Determine the [X, Y] coordinate at the center of the cell enclosing the given text.  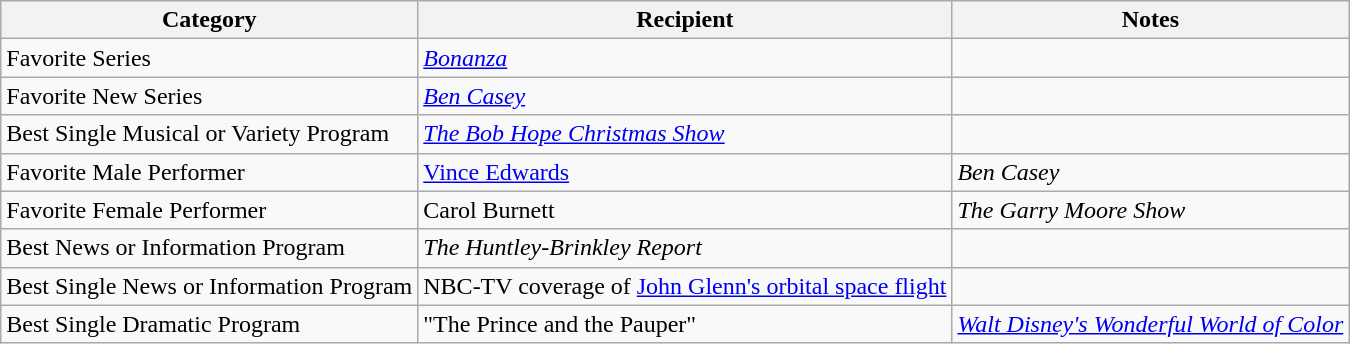
Best Single News or Information Program [210, 286]
Vince Edwards [685, 172]
Bonanza [685, 58]
Best Single Dramatic Program [210, 324]
The Bob Hope Christmas Show [685, 134]
Recipient [685, 20]
Walt Disney's Wonderful World of Color [1150, 324]
"The Prince and the Pauper" [685, 324]
The Huntley-Brinkley Report [685, 248]
Best News or Information Program [210, 248]
NBC-TV coverage of John Glenn's orbital space flight [685, 286]
Category [210, 20]
Favorite Series [210, 58]
Favorite New Series [210, 96]
Notes [1150, 20]
Favorite Male Performer [210, 172]
The Garry Moore Show [1150, 210]
Carol Burnett [685, 210]
Best Single Musical or Variety Program [210, 134]
Favorite Female Performer [210, 210]
